Search for the cell housing the specified text and yield its (X, Y) center coordinate. 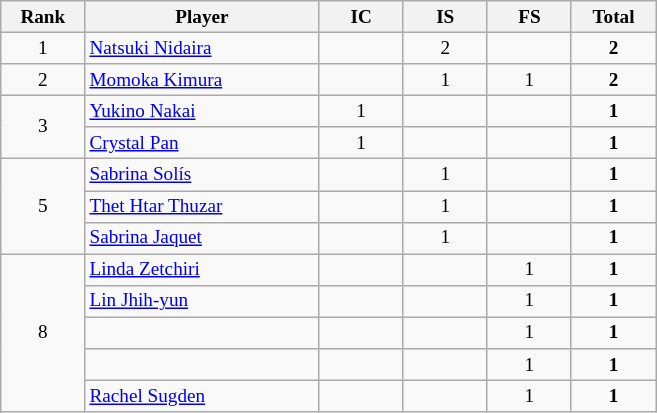
Rachel Sugden (202, 396)
IS (445, 17)
IC (361, 17)
Sabrina Solís (202, 175)
Sabrina Jaquet (202, 238)
5 (43, 206)
3 (43, 126)
Thet Htar Thuzar (202, 206)
Total (613, 17)
8 (43, 333)
Lin Jhih-yun (202, 301)
Player (202, 17)
Rank (43, 17)
Crystal Pan (202, 143)
FS (529, 17)
Yukino Nakai (202, 111)
Momoka Kimura (202, 80)
Natsuki Nidaira (202, 48)
Linda Zetchiri (202, 270)
